Provide the [X, Y] coordinate of the cell's center where the given text is located.  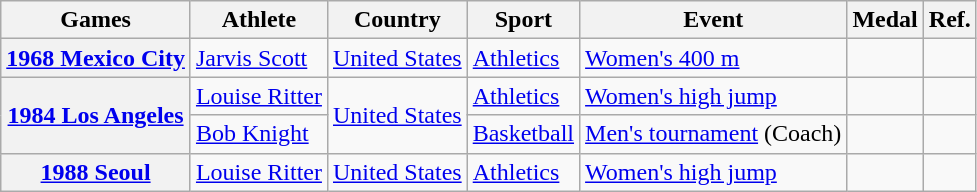
Ref. [950, 20]
1984 Los Angeles [96, 115]
Basketball [523, 134]
Athlete [258, 20]
Sport [523, 20]
Country [397, 20]
Women's 400 m [714, 58]
Bob Knight [258, 134]
Jarvis Scott [258, 58]
Medal [885, 20]
1968 Mexico City [96, 58]
Games [96, 20]
Event [714, 20]
1988 Seoul [96, 172]
Men's tournament (Coach) [714, 134]
